Provide the (x, y) coordinate of the cell's center where the given text is located.  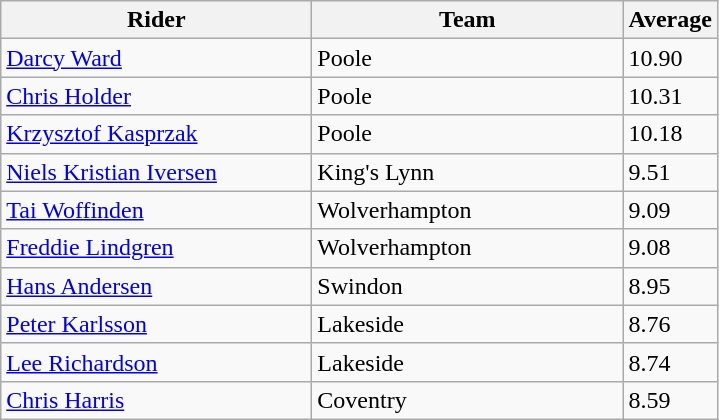
Rider (156, 20)
Chris Holder (156, 96)
9.09 (670, 210)
Darcy Ward (156, 58)
8.74 (670, 362)
10.90 (670, 58)
8.76 (670, 324)
Average (670, 20)
Swindon (468, 286)
Chris Harris (156, 400)
8.95 (670, 286)
Krzysztof Kasprzak (156, 134)
10.18 (670, 134)
10.31 (670, 96)
Tai Woffinden (156, 210)
Niels Kristian Iversen (156, 172)
Team (468, 20)
Freddie Lindgren (156, 248)
Lee Richardson (156, 362)
Coventry (468, 400)
9.51 (670, 172)
9.08 (670, 248)
8.59 (670, 400)
King's Lynn (468, 172)
Hans Andersen (156, 286)
Peter Karlsson (156, 324)
